Capture the cell that displays the provided text and extract its (x, y) central coordinate. 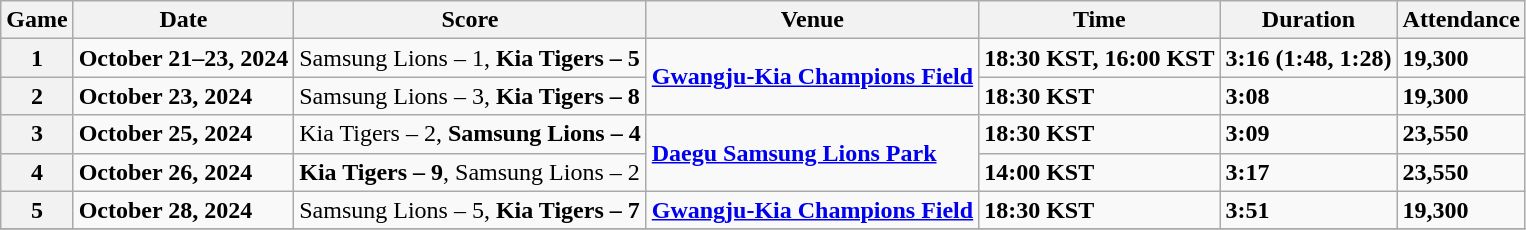
Game (37, 20)
18:30 KST, 16:00 KST (1100, 58)
Daegu Samsung Lions Park (812, 153)
Samsung Lions – 5, Kia Tigers – 7 (470, 210)
Venue (812, 20)
3:16 (1:48, 1:28) (1308, 58)
3:51 (1308, 210)
3 (37, 134)
October 28, 2024 (184, 210)
4 (37, 172)
3:09 (1308, 134)
3:17 (1308, 172)
Date (184, 20)
October 21–23, 2024 (184, 58)
1 (37, 58)
2 (37, 96)
14:00 KST (1100, 172)
Samsung Lions – 1, Kia Tigers – 5 (470, 58)
Duration (1308, 20)
Kia Tigers – 9, Samsung Lions – 2 (470, 172)
October 25, 2024 (184, 134)
Score (470, 20)
5 (37, 210)
Kia Tigers – 2, Samsung Lions – 4 (470, 134)
3:08 (1308, 96)
Samsung Lions – 3, Kia Tigers – 8 (470, 96)
Time (1100, 20)
Attendance (1461, 20)
October 23, 2024 (184, 96)
October 26, 2024 (184, 172)
